Extract the (x, y) coordinate from the center of the cell holding the provided text.  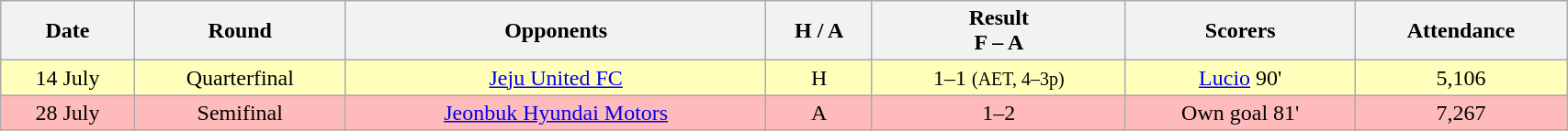
Lucio 90' (1240, 78)
H (819, 78)
14 July (68, 78)
H / A (819, 31)
7,267 (1461, 113)
Round (240, 31)
A (819, 113)
Own goal 81' (1240, 113)
1–2 (998, 113)
Date (68, 31)
Quarterfinal (240, 78)
ResultF – A (998, 31)
Opponents (556, 31)
Scorers (1240, 31)
Jeju United FC (556, 78)
Attendance (1461, 31)
5,106 (1461, 78)
Jeonbuk Hyundai Motors (556, 113)
Semifinal (240, 113)
1–1 (AET, 4–3p) (998, 78)
28 July (68, 113)
